Extract the [X, Y] coordinate from the center of the cell holding the provided text.  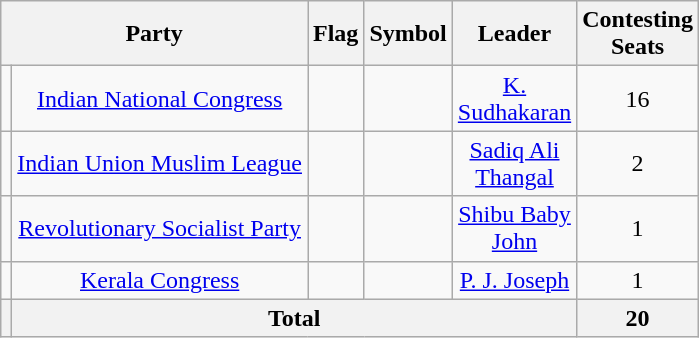
Symbol [408, 34]
P. J. Joseph [514, 280]
Sadiq Ali Thangal [514, 164]
Kerala Congress [160, 280]
Party [154, 34]
16 [638, 98]
Contesting Seats [638, 34]
Shibu Baby John [514, 228]
Indian National Congress [160, 98]
Leader [514, 34]
Revolutionary Socialist Party [160, 228]
Flag [336, 34]
2 [638, 164]
Total [294, 318]
K. Sudhakaran [514, 98]
20 [638, 318]
Indian Union Muslim League [160, 164]
